Identify which cell holds the provided text, then report its [X, Y] central coordinate. 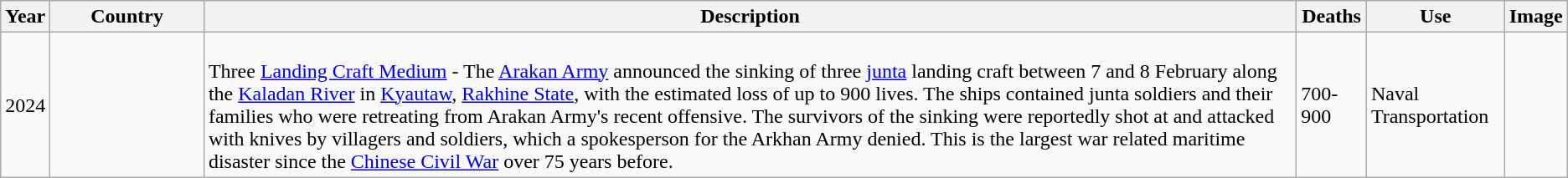
700-900 [1332, 105]
2024 [25, 105]
Description [750, 17]
Use [1436, 17]
Naval Transportation [1436, 105]
Image [1536, 17]
Deaths [1332, 17]
Year [25, 17]
Country [127, 17]
